Search for the cell housing the specified text and yield its (x, y) center coordinate. 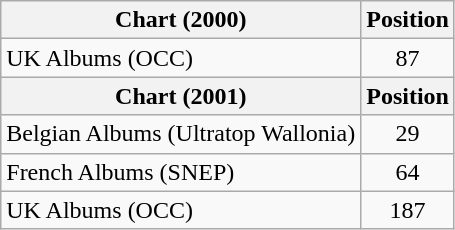
29 (408, 134)
Belgian Albums (Ultratop Wallonia) (181, 134)
Chart (2001) (181, 96)
87 (408, 58)
64 (408, 172)
Chart (2000) (181, 20)
187 (408, 210)
French Albums (SNEP) (181, 172)
